Search for the cell housing the specified text and yield its (x, y) center coordinate. 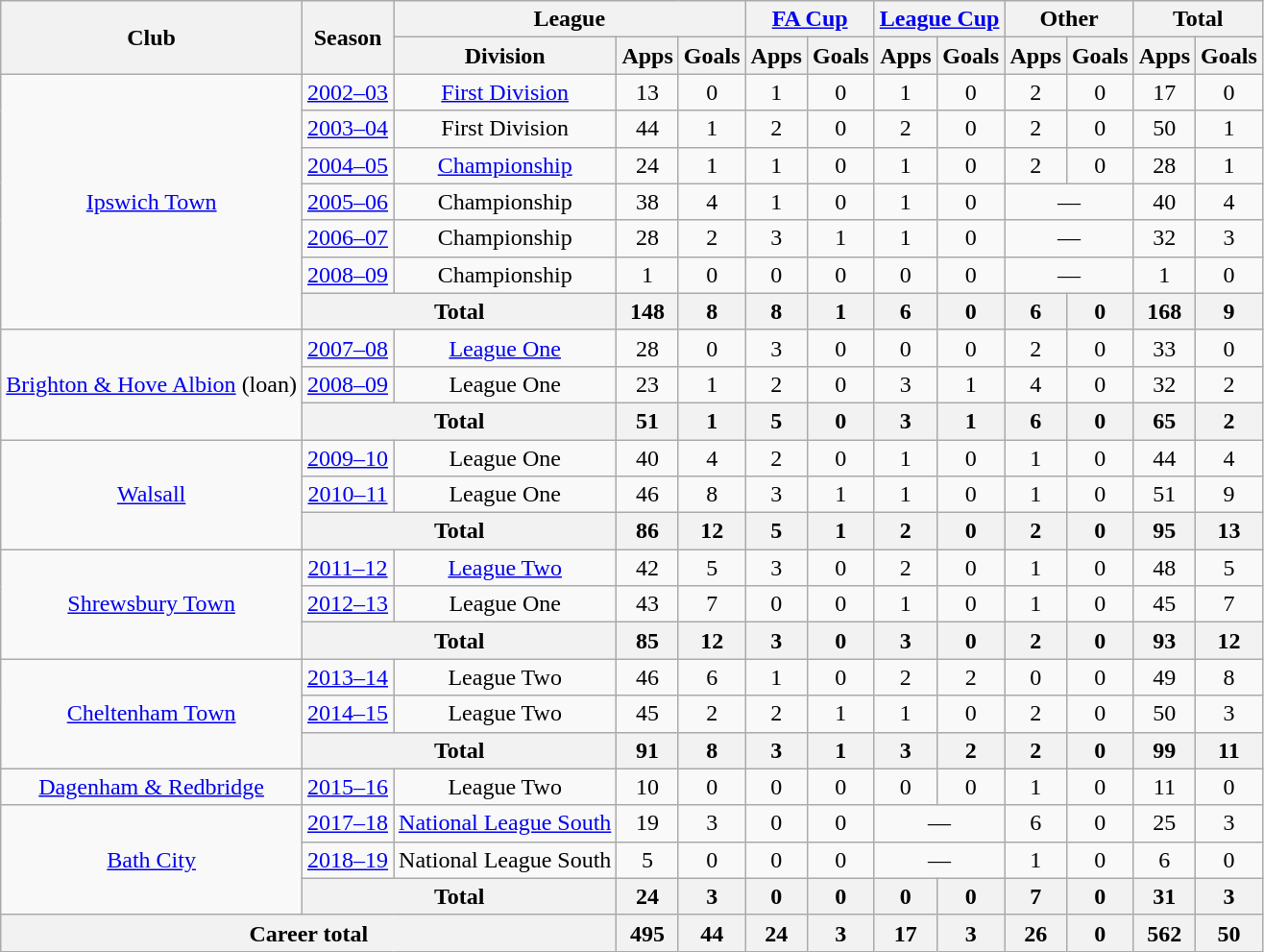
2002–03 (348, 92)
168 (1164, 311)
23 (647, 384)
Shrewsbury Town (152, 604)
Bath City (152, 860)
2007–08 (348, 348)
Other (1069, 19)
148 (647, 311)
95 (1164, 531)
2015–16 (348, 787)
Season (348, 37)
Dagenham & Redbridge (152, 787)
10 (647, 787)
26 (1035, 933)
48 (1164, 568)
85 (647, 641)
2017–18 (348, 823)
33 (1164, 348)
2014–15 (348, 714)
19 (647, 823)
Brighton & Hove Albion (loan) (152, 384)
2013–14 (348, 677)
League (571, 19)
2010–11 (348, 495)
99 (1164, 750)
Ipswich Town (152, 202)
2011–12 (348, 568)
38 (647, 202)
562 (1164, 933)
2004–05 (348, 165)
Walsall (152, 495)
495 (647, 933)
Division (505, 56)
Career total (309, 933)
2012–13 (348, 604)
2003–04 (348, 129)
2018–19 (348, 860)
25 (1164, 823)
Club (152, 37)
42 (647, 568)
2006–07 (348, 238)
91 (647, 750)
31 (1164, 896)
2009–10 (348, 458)
43 (647, 604)
86 (647, 531)
League Cup (939, 19)
FA Cup (810, 19)
2005–06 (348, 202)
Cheltenham Town (152, 714)
65 (1164, 421)
49 (1164, 677)
93 (1164, 641)
